Pinpoint the cell where the given text exists, returning its [x, y] midpoint coordinate. 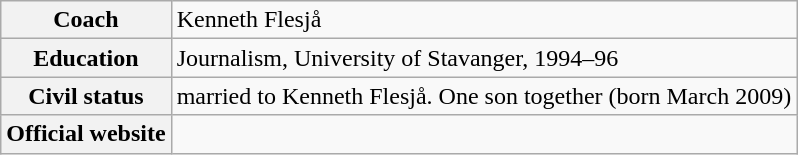
Education [86, 58]
Civil status [86, 96]
Journalism, University of Stavanger, 1994–96 [484, 58]
married to Kenneth Flesjå. One son together (born March 2009) [484, 96]
Coach [86, 20]
Official website [86, 134]
Kenneth Flesjå [484, 20]
